Return (X, Y) of the center of cell containing provided text 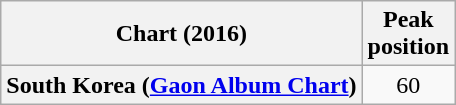
South Korea (Gaon Album Chart) (182, 85)
Peakposition (408, 34)
Chart (2016) (182, 34)
60 (408, 85)
